Capture the cell that displays the provided text and extract its (X, Y) central coordinate. 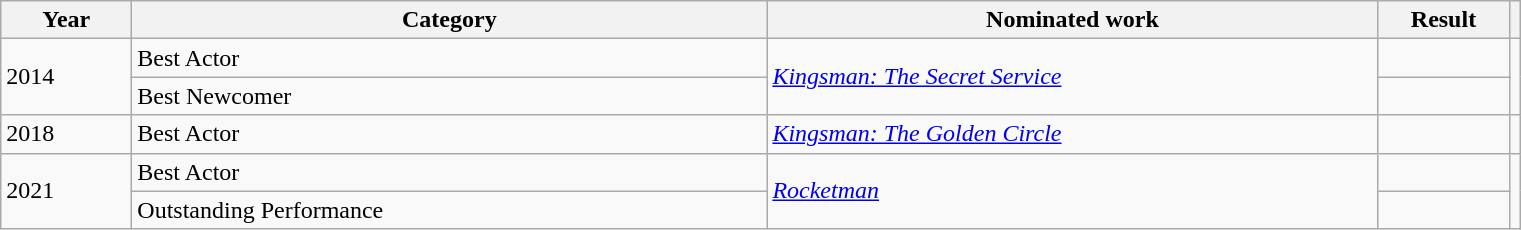
2021 (66, 191)
2018 (66, 134)
Best Newcomer (450, 96)
Year (66, 20)
Category (450, 20)
Result (1444, 20)
Outstanding Performance (450, 210)
Nominated work (1072, 20)
Kingsman: The Golden Circle (1072, 134)
Kingsman: The Secret Service (1072, 77)
Rocketman (1072, 191)
2014 (66, 77)
